Return the (X, Y) coordinate for the center point of the cell that contains the specified text.  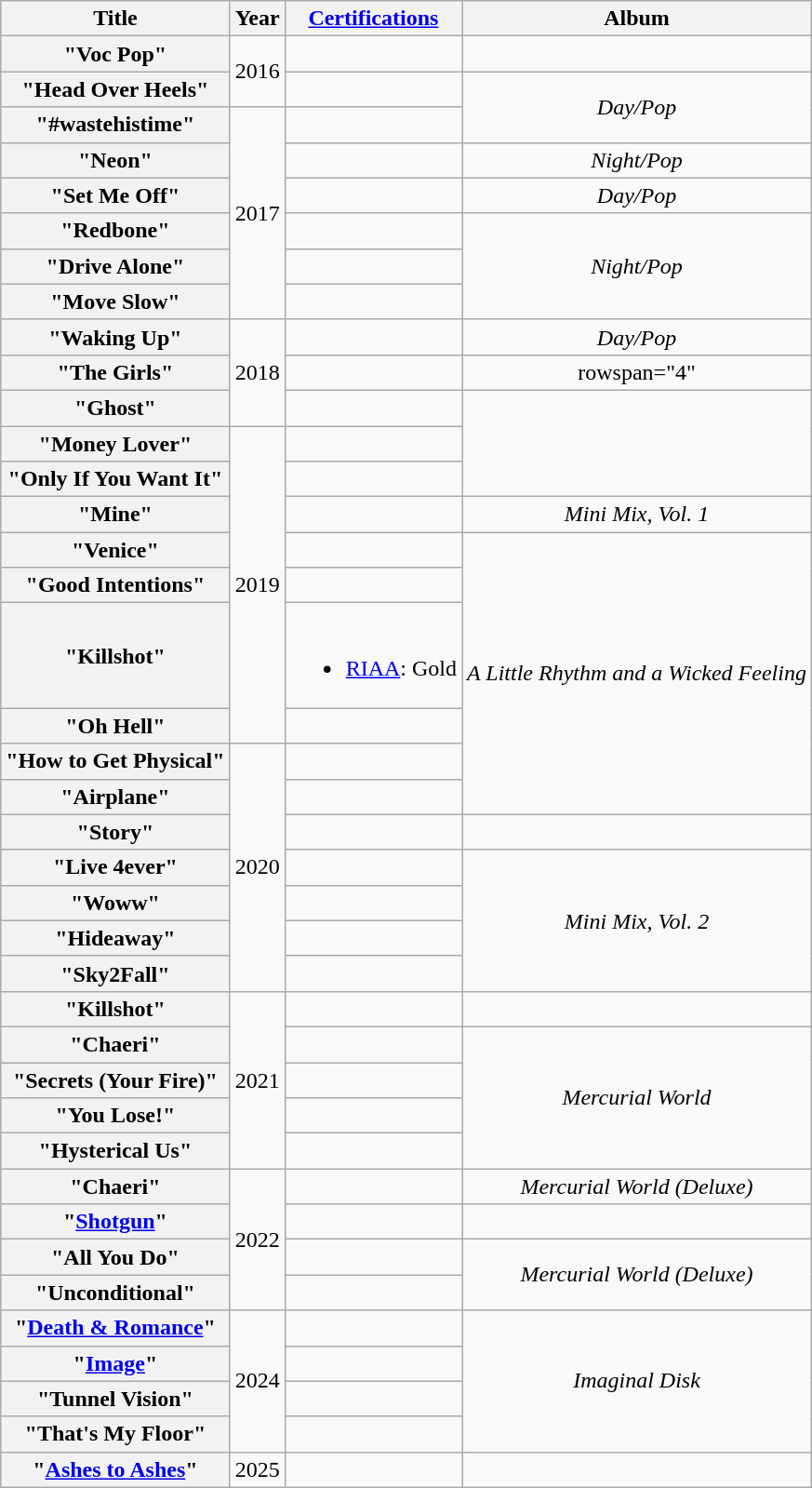
"Head Over Heels" (115, 89)
Certifications (373, 19)
"Shotgun" (115, 1222)
"Story" (115, 832)
"Hysterical Us" (115, 1151)
"All You Do" (115, 1257)
"Drive Alone" (115, 266)
Title (115, 19)
"Image" (115, 1363)
"Oh Hell" (115, 726)
"Venice" (115, 550)
"Sky2Fall" (115, 973)
2022 (257, 1240)
"Live 4ever" (115, 867)
"Woww" (115, 903)
"Move Slow" (115, 302)
Album (637, 19)
"#wastehistime" (115, 125)
Mini Mix, Vol. 2 (637, 920)
2020 (257, 867)
"Waking Up" (115, 337)
Mini Mix, Vol. 1 (637, 515)
"Good Intentions" (115, 585)
"Death & Romance" (115, 1328)
Year (257, 19)
"Redbone" (115, 231)
Mercurial World (637, 1097)
A Little Rhythm and a Wicked Feeling (637, 674)
"Tunnel Vision" (115, 1399)
"Money Lover" (115, 444)
"Voc Pop" (115, 54)
2018 (257, 372)
"Mine" (115, 515)
"Neon" (115, 160)
"Secrets (Your Fire)" (115, 1080)
2016 (257, 72)
2025 (257, 1469)
2024 (257, 1381)
Imaginal Disk (637, 1381)
"How to Get Physical" (115, 761)
"Set Me Off" (115, 195)
2021 (257, 1079)
"Only If You Want It" (115, 479)
"Ashes to Ashes" (115, 1469)
"Ghost" (115, 408)
"That's My Floor" (115, 1434)
"You Lose!" (115, 1116)
2019 (257, 584)
"Hideaway" (115, 938)
rowspan="4" (637, 372)
"Airplane" (115, 797)
RIAA: Gold (373, 655)
"The Girls" (115, 372)
2017 (257, 213)
"Unconditional" (115, 1293)
